Determine the [x, y] coordinate at the center of the cell enclosing the given text.  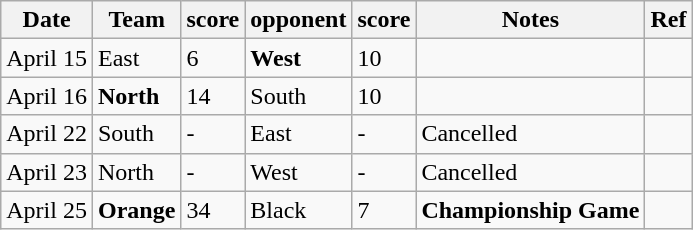
7 [384, 210]
April 23 [47, 172]
April 25 [47, 210]
6 [213, 58]
Ref [668, 20]
34 [213, 210]
opponent [298, 20]
Black [298, 210]
Notes [530, 20]
Team [136, 20]
14 [213, 96]
Date [47, 20]
April 16 [47, 96]
Orange [136, 210]
April 22 [47, 134]
April 15 [47, 58]
Championship Game [530, 210]
